Determine the [x, y] coordinate at the center of the cell enclosing the given text.  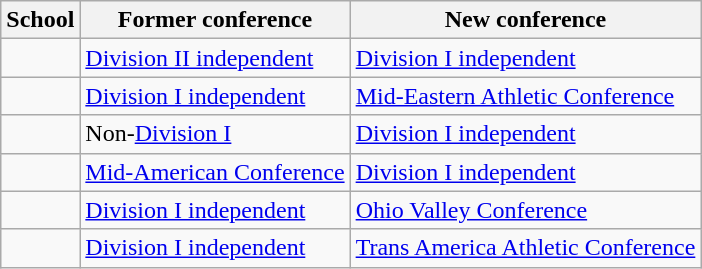
Former conference [215, 20]
Division II independent [215, 58]
Mid-American Conference [215, 172]
Ohio Valley Conference [526, 210]
Non-Division I [215, 134]
Trans America Athletic Conference [526, 248]
Mid-Eastern Athletic Conference [526, 96]
New conference [526, 20]
School [40, 20]
